From the cell containing the given text, extract its center point as [X, Y] coordinate. 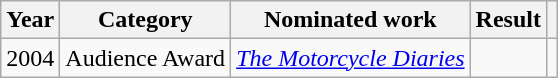
Nominated work [350, 20]
The Motorcycle Diaries [350, 58]
Result [508, 20]
2004 [30, 58]
Category [146, 20]
Year [30, 20]
Audience Award [146, 58]
